Provide the (x, y) coordinate of the cell's center where the given text is located.  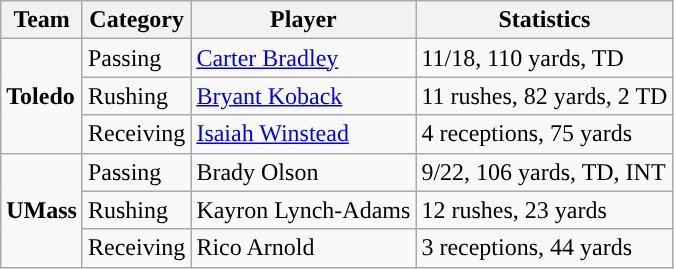
4 receptions, 75 yards (544, 134)
Rico Arnold (304, 248)
Category (136, 20)
Statistics (544, 20)
12 rushes, 23 yards (544, 210)
Team (42, 20)
11/18, 110 yards, TD (544, 58)
Isaiah Winstead (304, 134)
Player (304, 20)
Carter Bradley (304, 58)
Bryant Koback (304, 96)
Kayron Lynch-Adams (304, 210)
3 receptions, 44 yards (544, 248)
9/22, 106 yards, TD, INT (544, 172)
UMass (42, 210)
Toledo (42, 96)
Brady Olson (304, 172)
11 rushes, 82 yards, 2 TD (544, 96)
